Determine the [x, y] coordinate at the center of the cell enclosing the given text.  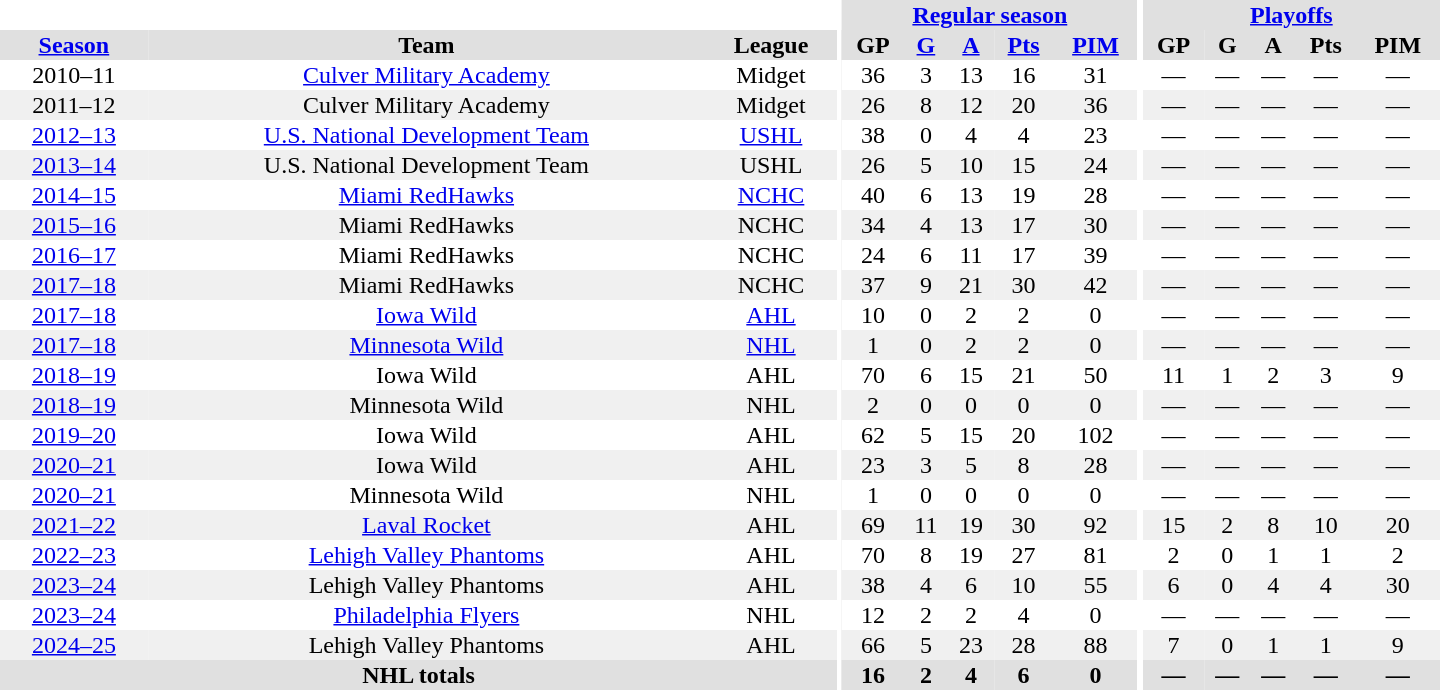
2019–20 [74, 435]
66 [873, 645]
Playoffs [1292, 15]
102 [1095, 435]
2021–22 [74, 525]
NHL totals [418, 675]
34 [873, 225]
Team [426, 45]
League [771, 45]
39 [1095, 255]
2010–11 [74, 75]
Philadelphia Flyers [426, 615]
2016–17 [74, 255]
55 [1095, 585]
88 [1095, 645]
81 [1095, 555]
2012–13 [74, 135]
2014–15 [74, 195]
62 [873, 435]
42 [1095, 285]
31 [1095, 75]
27 [1024, 555]
92 [1095, 525]
69 [873, 525]
2013–14 [74, 165]
Regular season [990, 15]
2022–23 [74, 555]
2011–12 [74, 105]
Season [74, 45]
2015–16 [74, 225]
37 [873, 285]
50 [1095, 375]
2024–25 [74, 645]
7 [1174, 645]
Laval Rocket [426, 525]
40 [873, 195]
